Provide the (X, Y) coordinate of the cell's center where the given text is located.  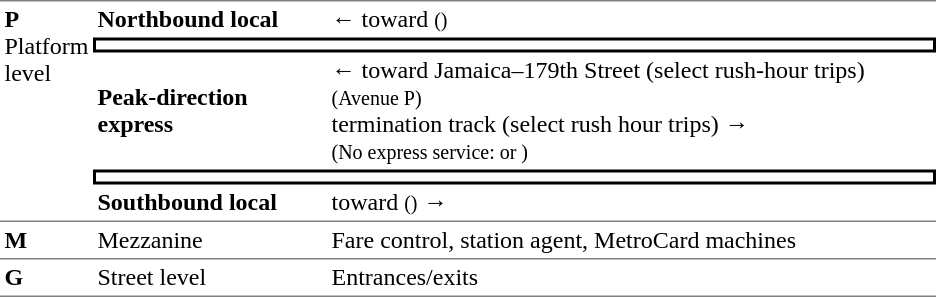
Northbound local (210, 19)
Mezzanine (210, 239)
← toward Jamaica–179th Street (select rush-hour trips) (Avenue P) termination track (select rush hour trips) → (No express service: or ) (632, 110)
Southbound local (210, 202)
Entrances/exits (632, 278)
Street level (210, 278)
Peak-direction express (210, 110)
M (46, 239)
Fare control, station agent, MetroCard machines (632, 239)
toward () → (632, 202)
PPlatform level (46, 110)
G (46, 278)
← toward () (632, 19)
